Provide the [x, y] coordinate of the cell's center where the given text is located.  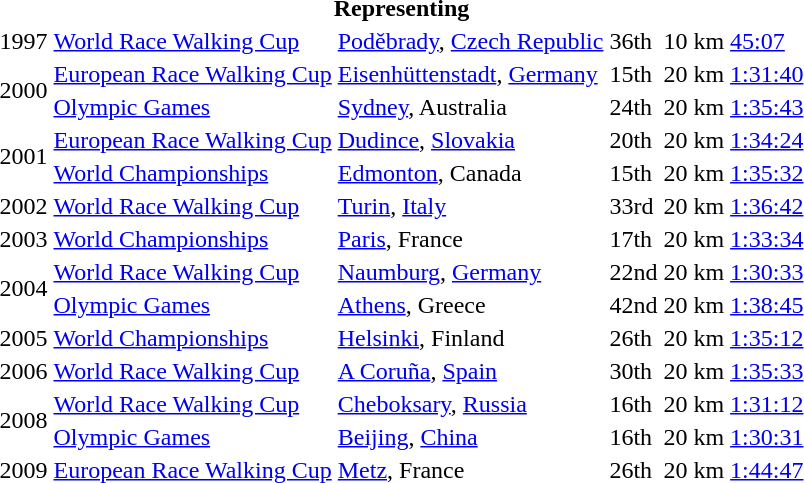
Edmonton, Canada [470, 173]
Paris, France [470, 239]
Eisenhüttenstadt, Germany [470, 74]
30th [634, 371]
Sydney, Australia [470, 107]
24th [634, 107]
17th [634, 239]
Dudince, Slovakia [470, 140]
Helsinki, Finland [470, 338]
Beijing, China [470, 437]
36th [634, 41]
22nd [634, 272]
Poděbrady, Czech Republic [470, 41]
20th [634, 140]
Athens, Greece [470, 305]
A Coruña, Spain [470, 371]
33rd [634, 206]
42nd [634, 305]
10 km [694, 41]
26th [634, 338]
Turin, Italy [470, 206]
Naumburg, Germany [470, 272]
Cheboksary, Russia [470, 404]
